Scan for the cell matching the given text and deliver its (x, y) coordinate at center. 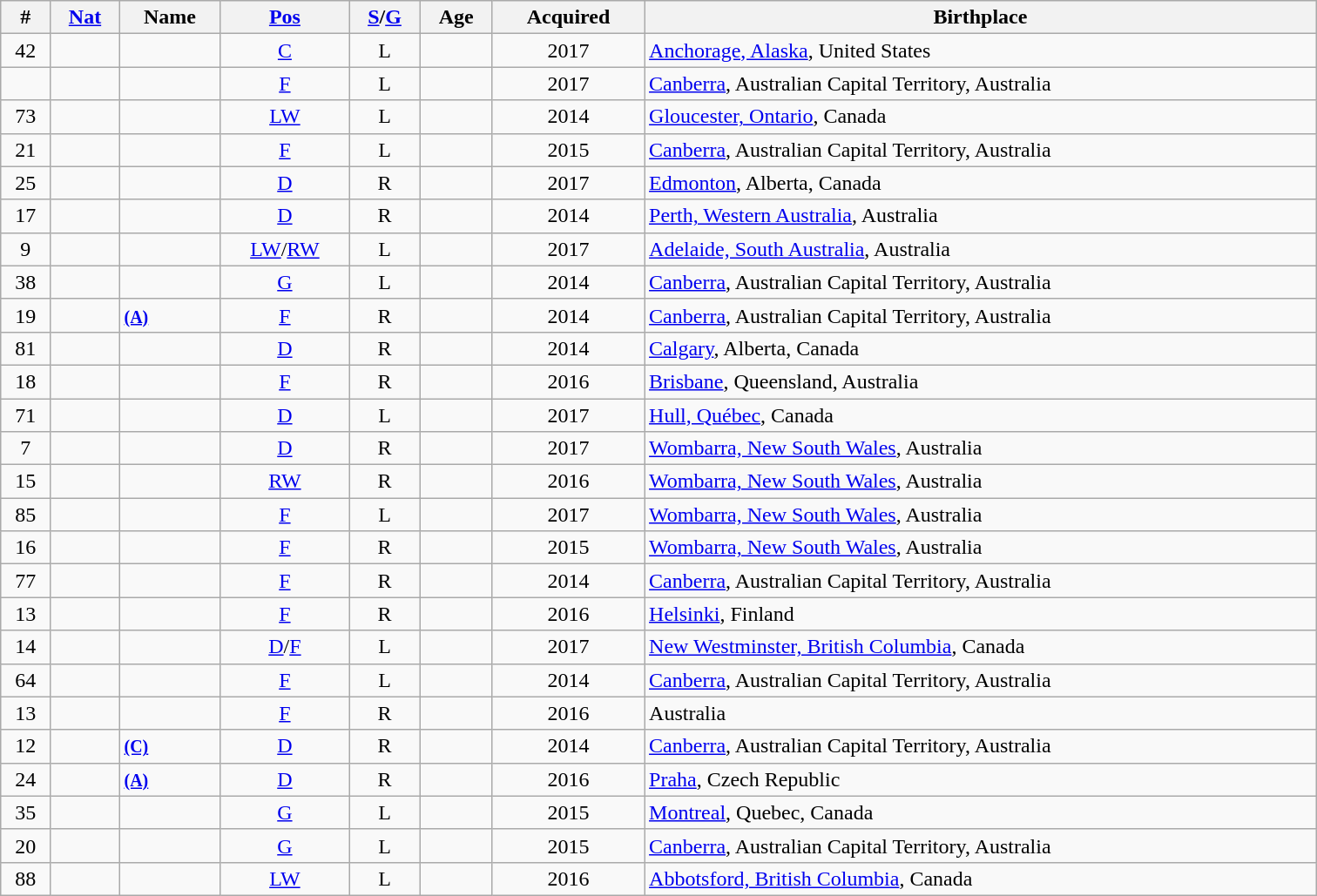
Hull, Québec, Canada (981, 415)
73 (26, 117)
Australia (981, 713)
Adelaide, South Australia, Australia (981, 249)
Perth, Western Australia, Australia (981, 216)
Edmonton, Alberta, Canada (981, 183)
Age (456, 17)
42 (26, 51)
7 (26, 448)
18 (26, 381)
Birthplace (981, 17)
Montreal, Quebec, Canada (981, 812)
Acquired (568, 17)
77 (26, 581)
(C) (170, 746)
Abbotsford, British Columbia, Canada (981, 879)
85 (26, 515)
12 (26, 746)
S/G (385, 17)
# (26, 17)
Pos (285, 17)
25 (26, 183)
15 (26, 482)
Nat (85, 17)
Anchorage, Alaska, United States (981, 51)
RW (285, 482)
88 (26, 879)
35 (26, 812)
71 (26, 415)
21 (26, 150)
17 (26, 216)
Helsinki, Finland (981, 614)
New Westminster, British Columbia, Canada (981, 647)
9 (26, 249)
Name (170, 17)
64 (26, 680)
19 (26, 315)
Praha, Czech Republic (981, 779)
16 (26, 548)
38 (26, 282)
14 (26, 647)
LW/RW (285, 249)
24 (26, 779)
20 (26, 845)
Calgary, Alberta, Canada (981, 348)
Gloucester, Ontario, Canada (981, 117)
81 (26, 348)
Brisbane, Queensland, Australia (981, 381)
C (285, 51)
D/F (285, 647)
